Locate the cell with the specified text and output its (x, y) center coordinate. 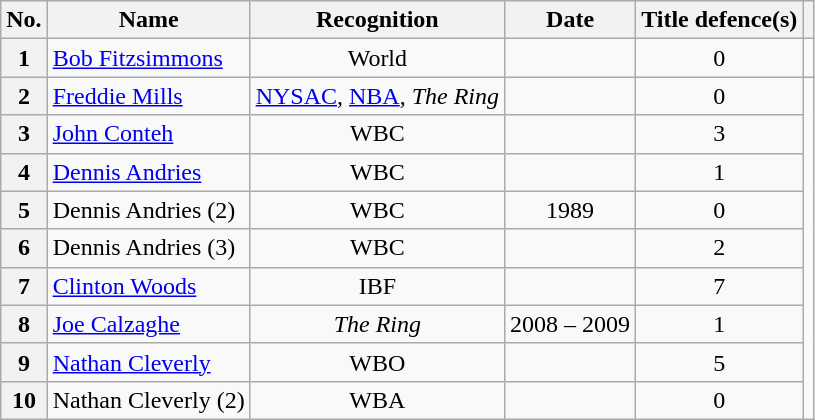
IBF (377, 286)
8 (24, 324)
WBA (377, 400)
Dennis Andries (148, 172)
Clinton Woods (148, 286)
World (377, 58)
NYSAC, NBA, The Ring (377, 96)
2008 – 2009 (570, 324)
6 (24, 248)
Date (570, 20)
Recognition (377, 20)
WBO (377, 362)
Nathan Cleverly (148, 362)
1989 (570, 210)
4 (24, 172)
Title defence(s) (720, 20)
Dennis Andries (2) (148, 210)
Name (148, 20)
9 (24, 362)
Joe Calzaghe (148, 324)
Bob Fitzsimmons (148, 58)
10 (24, 400)
Nathan Cleverly (2) (148, 400)
No. (24, 20)
John Conteh (148, 134)
Freddie Mills (148, 96)
The Ring (377, 324)
Dennis Andries (3) (148, 248)
